Capture the cell that displays the provided text and extract its (x, y) central coordinate. 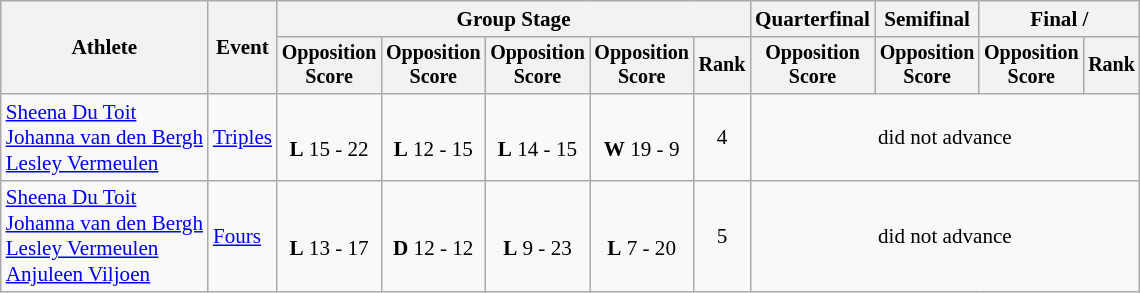
L 12 - 15 (433, 137)
L 9 - 23 (537, 236)
W 19 - 9 (642, 137)
Quarterfinal (812, 18)
Sheena Du ToitJohanna van den BerghLesley Vermeulen (104, 137)
Sheena Du ToitJohanna van den BerghLesley VermeulenAnjuleen Viljoen (104, 236)
Athlete (104, 48)
L 15 - 22 (329, 137)
L 13 - 17 (329, 236)
L 7 - 20 (642, 236)
D 12 - 12 (433, 236)
5 (722, 236)
Triples (242, 137)
Final / (1059, 18)
Group Stage (514, 18)
L 14 - 15 (537, 137)
Semifinal (927, 18)
Event (242, 48)
Fours (242, 236)
4 (722, 137)
